Capture the cell that displays the provided text and extract its (x, y) central coordinate. 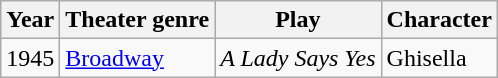
Character (439, 20)
Broadway (138, 58)
Year (30, 20)
Ghisella (439, 58)
A Lady Says Yes (298, 58)
Play (298, 20)
1945 (30, 58)
Theater genre (138, 20)
